Return [x, y] of the center of cell containing provided text 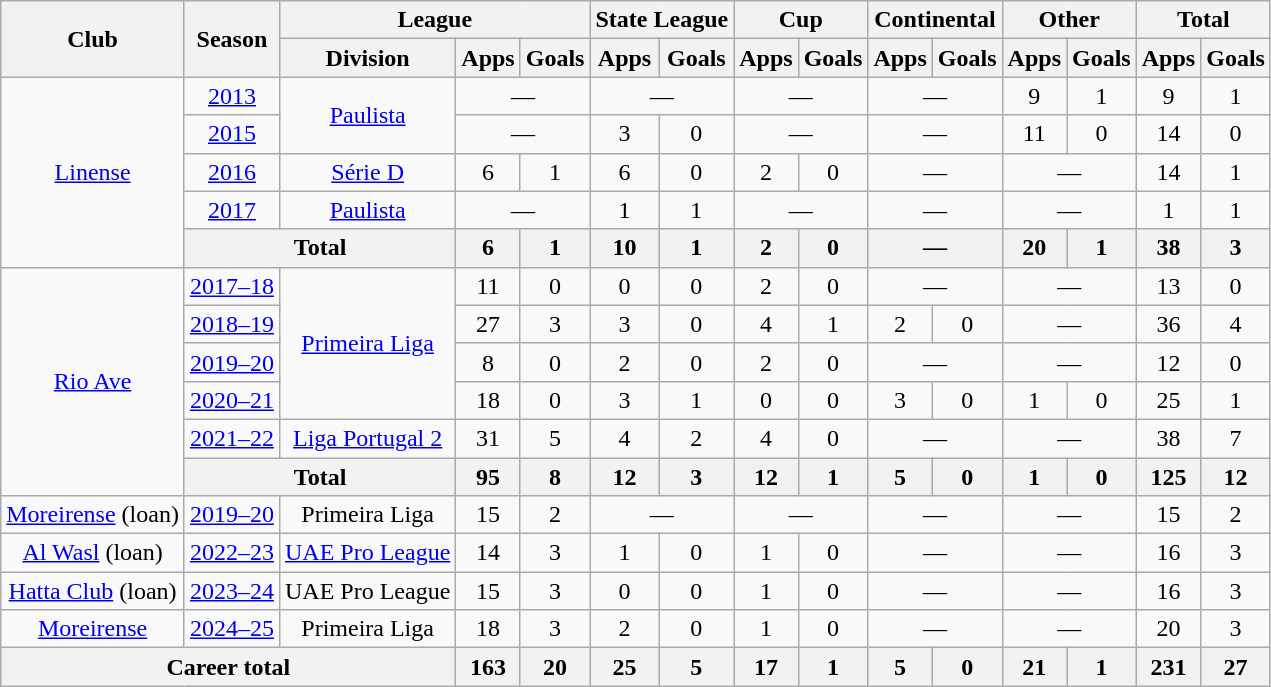
95 [488, 477]
2017–18 [232, 286]
Linense [93, 172]
Al Wasl (loan) [93, 553]
31 [488, 438]
League [434, 20]
Liga Portugal 2 [367, 438]
Rio Ave [93, 381]
7 [1236, 438]
21 [1034, 667]
125 [1168, 477]
2017 [232, 210]
Moreirense [93, 629]
13 [1168, 286]
Série D [367, 172]
2022–23 [232, 553]
2018–19 [232, 324]
Division [367, 58]
Season [232, 39]
Other [1069, 20]
10 [624, 248]
2020–21 [232, 400]
2021–22 [232, 438]
2015 [232, 134]
Club [93, 39]
Cup [801, 20]
Moreirense (loan) [93, 515]
2013 [232, 96]
231 [1168, 667]
2016 [232, 172]
Career total [228, 667]
17 [766, 667]
163 [488, 667]
Hatta Club (loan) [93, 591]
2024–25 [232, 629]
Continental [935, 20]
State League [662, 20]
36 [1168, 324]
2023–24 [232, 591]
